Search for the cell housing the specified text and yield its [X, Y] center coordinate. 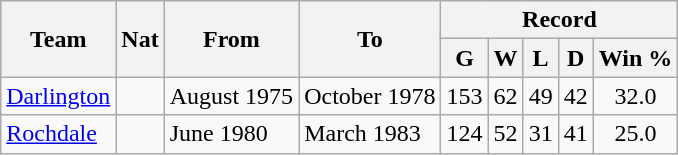
42 [576, 96]
Win % [636, 58]
March 1983 [370, 134]
G [464, 58]
June 1980 [231, 134]
To [370, 39]
52 [506, 134]
From [231, 39]
Team [58, 39]
August 1975 [231, 96]
W [506, 58]
31 [540, 134]
L [540, 58]
Record [560, 20]
Rochdale [58, 134]
Nat [140, 39]
October 1978 [370, 96]
41 [576, 134]
153 [464, 96]
25.0 [636, 134]
Darlington [58, 96]
32.0 [636, 96]
49 [540, 96]
62 [506, 96]
124 [464, 134]
D [576, 58]
